Output the (x, y) coordinate of the center of the cell containing the given text.  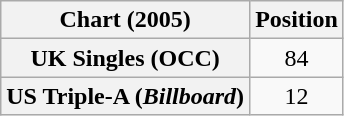
12 (297, 96)
US Triple-A (Billboard) (126, 96)
UK Singles (OCC) (126, 58)
Chart (2005) (126, 20)
Position (297, 20)
84 (297, 58)
